Return [X, Y] of the center of cell containing provided text 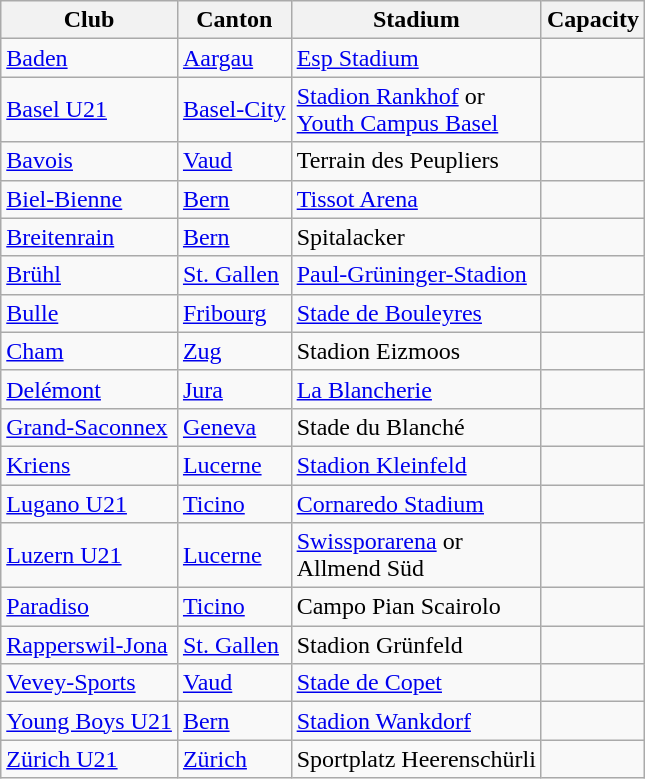
Capacity [592, 20]
Paradiso [90, 607]
Zürich U21 [90, 759]
Basel U21 [90, 110]
Grand-Saconnex [90, 427]
Stadion Kleinfeld [416, 465]
Stadion Grünfeld [416, 645]
Jura [234, 389]
Basel-City [234, 110]
Cham [90, 351]
Lugano U21 [90, 503]
Luzern U21 [90, 556]
Sportplatz Heerenschürli [416, 759]
Swissporarena orAllmend Süd [416, 556]
Tissot Arena [416, 199]
Canton [234, 20]
Brühl [90, 275]
Stadion Rankhof orYouth Campus Basel [416, 110]
Stade du Blanché [416, 427]
Bavois [90, 161]
Fribourg [234, 313]
Zug [234, 351]
Vevey-Sports [90, 683]
Geneva [234, 427]
Cornaredo Stadium [416, 503]
Terrain des Peupliers [416, 161]
Campo Pian Scairolo [416, 607]
Zürich [234, 759]
Stadium [416, 20]
Stadion Wankdorf [416, 721]
Stadion Eizmoos [416, 351]
Aargau [234, 58]
Young Boys U21 [90, 721]
Kriens [90, 465]
Delémont [90, 389]
Rapperswil-Jona [90, 645]
Biel-Bienne [90, 199]
Baden [90, 58]
Bulle [90, 313]
La Blancherie [416, 389]
Breitenrain [90, 237]
Club [90, 20]
Stade de Bouleyres [416, 313]
Paul-Grüninger-Stadion [416, 275]
Spitalacker [416, 237]
Esp Stadium [416, 58]
Stade de Copet [416, 683]
